Detect which cell encompasses the target text, then output its [X, Y] center coordinate. 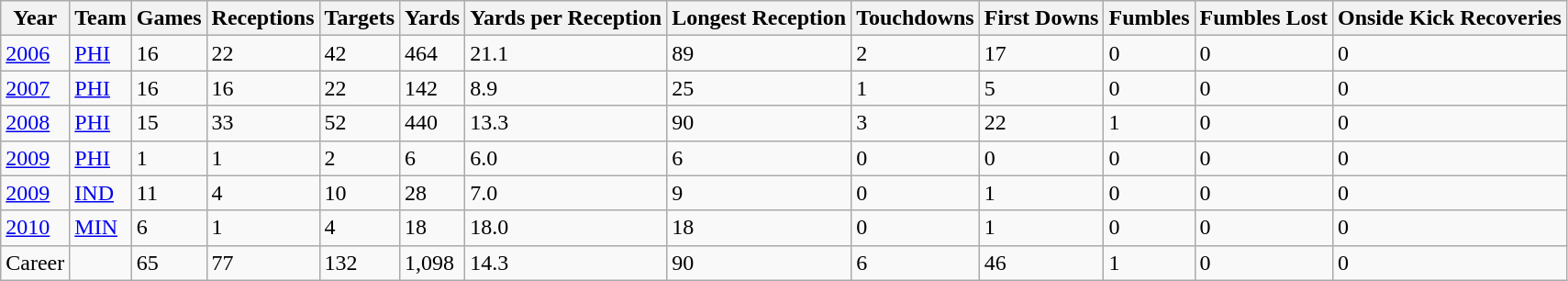
33 [262, 123]
Targets [360, 18]
464 [433, 53]
21.1 [566, 53]
3 [916, 123]
2010 [35, 228]
10 [360, 193]
42 [360, 53]
132 [360, 263]
28 [433, 193]
8.9 [566, 88]
9 [760, 193]
5 [1041, 88]
1,098 [433, 263]
17 [1041, 53]
2006 [35, 53]
77 [262, 263]
440 [433, 123]
7.0 [566, 193]
11 [169, 193]
142 [433, 88]
89 [760, 53]
Yards per Reception [566, 18]
MIN [101, 228]
25 [760, 88]
Year [35, 18]
Fumbles [1149, 18]
First Downs [1041, 18]
Longest Reception [760, 18]
Team [101, 18]
6.0 [566, 158]
Yards [433, 18]
Receptions [262, 18]
2007 [35, 88]
Touchdowns [916, 18]
Career [35, 263]
2008 [35, 123]
Games [169, 18]
IND [101, 193]
46 [1041, 263]
52 [360, 123]
15 [169, 123]
Onside Kick Recoveries [1450, 18]
14.3 [566, 263]
Fumbles Lost [1263, 18]
18.0 [566, 228]
13.3 [566, 123]
65 [169, 263]
